Search for the cell housing the specified text and yield its (X, Y) center coordinate. 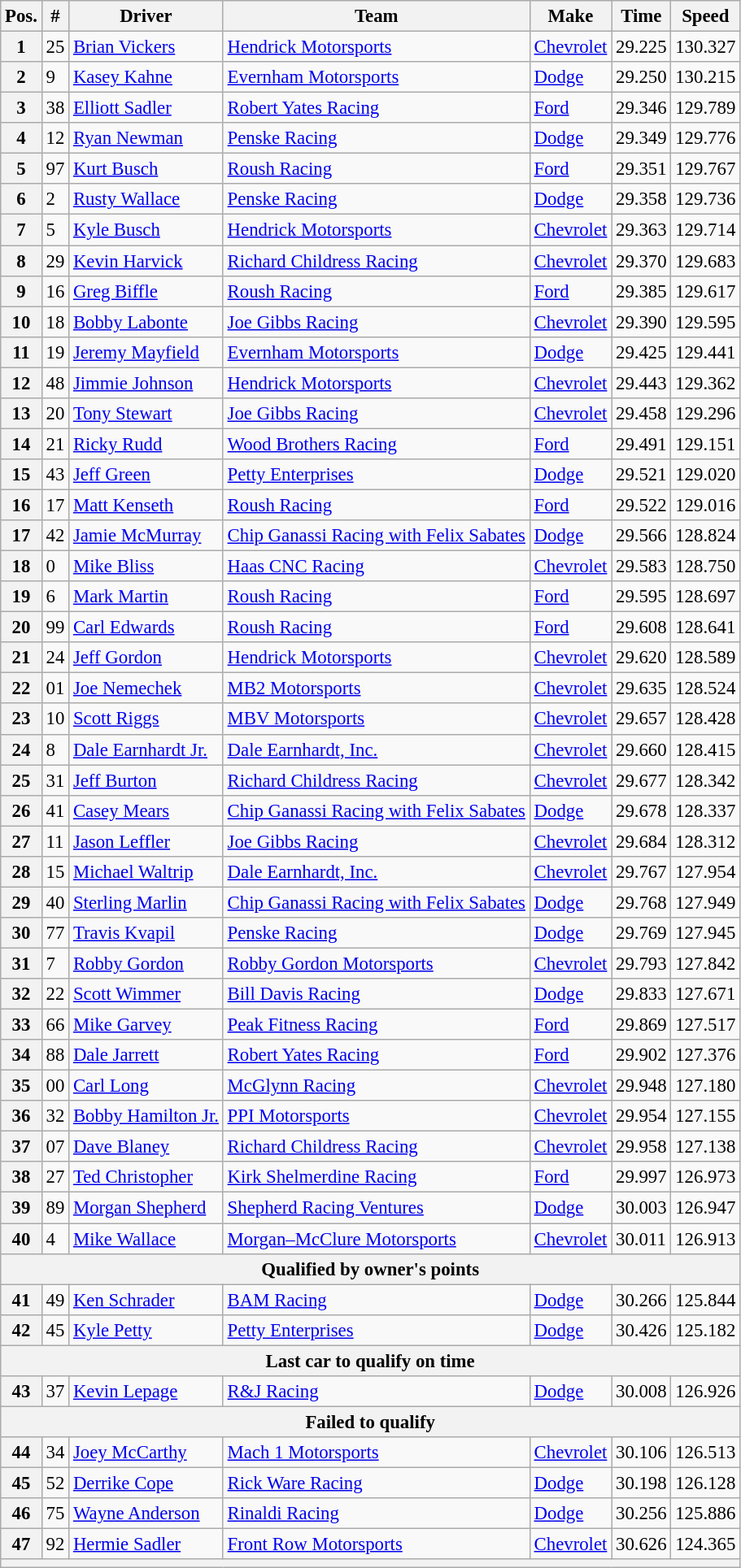
66 (55, 1025)
99 (55, 628)
R&J Racing (376, 1392)
33 (21, 1025)
52 (55, 1483)
Team (376, 16)
Carl Edwards (146, 628)
126.973 (706, 1178)
129.617 (706, 291)
129.151 (706, 444)
49 (55, 1300)
129.683 (706, 261)
Sterling Marlin (146, 902)
Derrike Cope (146, 1483)
Morgan Shepherd (146, 1208)
29.869 (641, 1025)
McGlynn Racing (376, 1086)
Kevin Harvick (146, 261)
Peak Fitness Racing (376, 1025)
129.714 (706, 230)
28 (21, 872)
Rick Ware Racing (376, 1483)
128.415 (706, 749)
Dale Jarrett (146, 1055)
BAM Racing (376, 1300)
88 (55, 1055)
126.513 (706, 1453)
30.266 (641, 1300)
29.358 (641, 199)
29.678 (641, 810)
29.385 (641, 291)
Robby Gordon Motorsports (376, 963)
29.521 (641, 475)
07 (55, 1147)
Jeff Green (146, 475)
Jeff Gordon (146, 658)
Bill Davis Racing (376, 994)
29.346 (641, 108)
29.458 (641, 414)
89 (55, 1208)
Wayne Anderson (146, 1514)
Bobby Labonte (146, 322)
128.312 (706, 841)
30.256 (641, 1514)
130.327 (706, 47)
126.947 (706, 1208)
29.767 (641, 872)
75 (55, 1514)
Dave Blaney (146, 1147)
29.608 (641, 628)
29.954 (641, 1116)
Matt Kenseth (146, 505)
Ricky Rudd (146, 444)
29.491 (641, 444)
MBV Motorsports (376, 719)
Joe Nemechek (146, 688)
29.997 (641, 1178)
Mach 1 Motorsports (376, 1453)
Mike Garvey (146, 1025)
29.902 (641, 1055)
127.517 (706, 1025)
29.660 (641, 749)
29.351 (641, 169)
Haas CNC Racing (376, 567)
Robby Gordon (146, 963)
30.008 (641, 1392)
Last car to qualify on time (371, 1361)
Tony Stewart (146, 414)
29.363 (641, 230)
127.954 (706, 872)
127.376 (706, 1055)
Kirk Shelmerdine Racing (376, 1178)
Wood Brothers Racing (376, 444)
29.948 (641, 1086)
Failed to qualify (371, 1422)
Bobby Hamilton Jr. (146, 1116)
47 (21, 1544)
128.342 (706, 780)
129.789 (706, 108)
36 (21, 1116)
29.769 (641, 933)
Jeff Burton (146, 780)
29.657 (641, 719)
Pos. (21, 16)
127.949 (706, 902)
29.677 (641, 780)
130.215 (706, 77)
128.641 (706, 628)
127.671 (706, 994)
Scott Riggs (146, 719)
Morgan–McClure Motorsports (376, 1239)
Carl Long (146, 1086)
129.020 (706, 475)
Time (641, 16)
92 (55, 1544)
127.155 (706, 1116)
35 (21, 1086)
Rusty Wallace (146, 199)
129.296 (706, 414)
129.736 (706, 199)
Jamie McMurray (146, 536)
127.180 (706, 1086)
29.684 (641, 841)
129.595 (706, 322)
Mike Wallace (146, 1239)
30.198 (641, 1483)
29.370 (641, 261)
97 (55, 169)
Rinaldi Racing (376, 1514)
Ted Christopher (146, 1178)
0 (55, 567)
30.106 (641, 1453)
126.128 (706, 1483)
125.844 (706, 1300)
126.926 (706, 1392)
126.913 (706, 1239)
129.016 (706, 505)
Kurt Busch (146, 169)
Make (570, 16)
13 (21, 414)
129.441 (706, 352)
125.182 (706, 1330)
# (55, 16)
77 (55, 933)
29.958 (641, 1147)
128.524 (706, 688)
Jimmie Johnson (146, 383)
128.697 (706, 597)
Front Row Motorsports (376, 1544)
29.425 (641, 352)
Mike Bliss (146, 567)
Kyle Busch (146, 230)
Kyle Petty (146, 1330)
124.365 (706, 1544)
29.768 (641, 902)
128.428 (706, 719)
29.833 (641, 994)
46 (21, 1514)
127.138 (706, 1147)
125.886 (706, 1514)
129.776 (706, 138)
Greg Biffle (146, 291)
Qualified by owner's points (371, 1269)
129.362 (706, 383)
29.349 (641, 138)
128.337 (706, 810)
29.595 (641, 597)
Ken Schrader (146, 1300)
29.225 (641, 47)
Travis Kvapil (146, 933)
Kevin Lepage (146, 1392)
Kasey Kahne (146, 77)
29.390 (641, 322)
Speed (706, 16)
Hermie Sadler (146, 1544)
Casey Mears (146, 810)
14 (21, 444)
Driver (146, 16)
Michael Waltrip (146, 872)
Joey McCarthy (146, 1453)
Ryan Newman (146, 138)
29.583 (641, 567)
Brian Vickers (146, 47)
Mark Martin (146, 597)
29.522 (641, 505)
29.250 (641, 77)
Dale Earnhardt Jr. (146, 749)
MB2 Motorsports (376, 688)
30.626 (641, 1544)
3 (21, 108)
30.003 (641, 1208)
01 (55, 688)
129.767 (706, 169)
128.750 (706, 567)
1 (21, 47)
29.566 (641, 536)
128.589 (706, 658)
44 (21, 1453)
PPI Motorsports (376, 1116)
Jeremy Mayfield (146, 352)
Scott Wimmer (146, 994)
127.842 (706, 963)
Elliott Sadler (146, 108)
26 (21, 810)
29.620 (641, 658)
23 (21, 719)
29.443 (641, 383)
29.635 (641, 688)
00 (55, 1086)
30.426 (641, 1330)
29.793 (641, 963)
30 (21, 933)
128.824 (706, 536)
30.011 (641, 1239)
39 (21, 1208)
48 (55, 383)
127.945 (706, 933)
Jason Leffler (146, 841)
Shepherd Racing Ventures (376, 1208)
